Output the [x, y] coordinate of the center of the cell containing the given text.  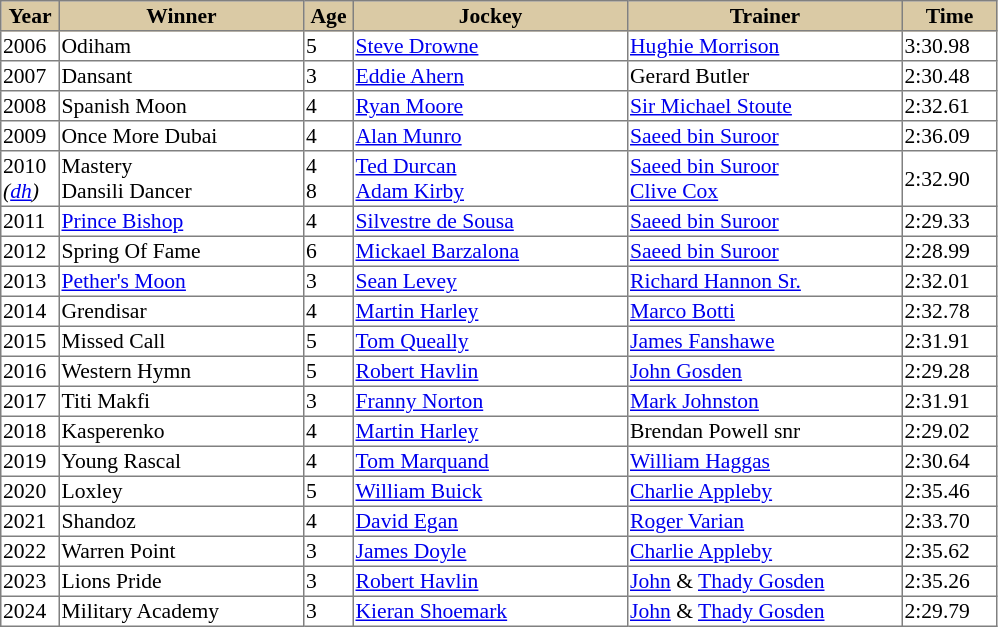
Age [329, 16]
Mark Johnston [765, 401]
2010(dh) [30, 179]
2008 [30, 106]
Titi Makfi [181, 401]
Steve Drowne [490, 46]
Sir Michael Stoute [765, 106]
2012 [30, 251]
Missed Call [181, 341]
Military Academy [181, 611]
William Haggas [765, 461]
2:32.61 [949, 106]
Pether's Moon [181, 281]
2006 [30, 46]
2:32.78 [949, 311]
Brendan Powell snr [765, 431]
2:28.99 [949, 251]
2009 [30, 136]
Once More Dubai [181, 136]
David Egan [490, 521]
2:35.26 [949, 581]
Mickael Barzalona [490, 251]
2:29.33 [949, 221]
2020 [30, 491]
Marco Botti [765, 311]
Year [30, 16]
2019 [30, 461]
Trainer [765, 16]
2016 [30, 371]
James Fanshawe [765, 341]
2011 [30, 221]
48 [329, 179]
Tom Marquand [490, 461]
James Doyle [490, 551]
2014 [30, 311]
Saeed bin SuroorClive Cox [765, 179]
Hughie Morrison [765, 46]
Silvestre de Sousa [490, 221]
2:30.64 [949, 461]
2:29.79 [949, 611]
2:33.70 [949, 521]
Roger Varian [765, 521]
2017 [30, 401]
Spanish Moon [181, 106]
2013 [30, 281]
Eddie Ahern [490, 76]
Loxley [181, 491]
3:30.98 [949, 46]
2015 [30, 341]
Odiham [181, 46]
2018 [30, 431]
Ryan Moore [490, 106]
William Buick [490, 491]
Lions Pride [181, 581]
2:35.62 [949, 551]
2022 [30, 551]
2021 [30, 521]
2:35.46 [949, 491]
2023 [30, 581]
2024 [30, 611]
Grendisar [181, 311]
Ted DurcanAdam Kirby [490, 179]
Dansant [181, 76]
Young Rascal [181, 461]
2007 [30, 76]
Kieran Shoemark [490, 611]
Shandoz [181, 521]
Richard Hannon Sr. [765, 281]
Western Hymn [181, 371]
Sean Levey [490, 281]
Tom Queally [490, 341]
2:32.90 [949, 179]
Gerard Butler [765, 76]
Prince Bishop [181, 221]
6 [329, 251]
Spring Of Fame [181, 251]
2:36.09 [949, 136]
2:32.01 [949, 281]
2:30.48 [949, 76]
Winner [181, 16]
Jockey [490, 16]
John Gosden [765, 371]
2:29.28 [949, 371]
MasteryDansili Dancer [181, 179]
Alan Munro [490, 136]
Kasperenko [181, 431]
Time [949, 16]
Franny Norton [490, 401]
2:29.02 [949, 431]
Warren Point [181, 551]
